Return (x, y) of the center of cell containing provided text 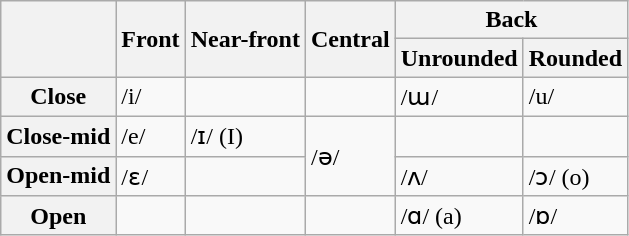
Open-mid (58, 176)
Close-mid (58, 136)
/ɒ/ (575, 216)
/ɯ/ (459, 97)
Near-front (245, 39)
/ʌ/ (459, 176)
/ə/ (350, 156)
Front (150, 39)
/ɔ/ (o) (575, 176)
/ɑ/ (a) (459, 216)
Unrounded (459, 58)
Open (58, 216)
/ɪ/ (I) (245, 136)
Rounded (575, 58)
Back (511, 20)
/ɛ/ (150, 176)
Central (350, 39)
/i/ (150, 97)
/u/ (575, 97)
Close (58, 97)
/e/ (150, 136)
